Return [X, Y] of the center of cell containing provided text 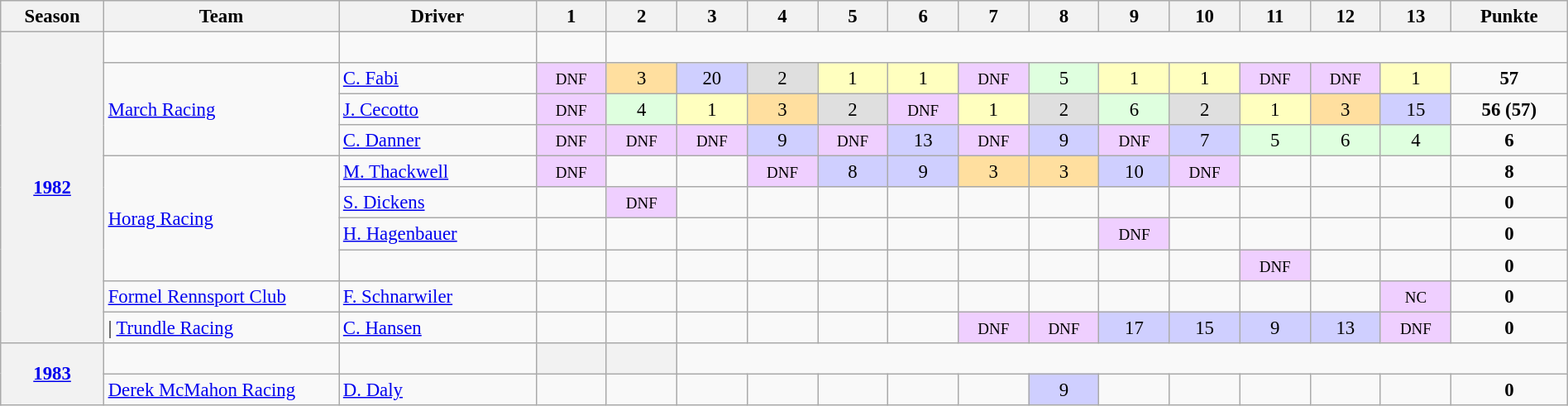
Derek McMahon Racing [221, 389]
M. Thackwell [438, 172]
57 [1508, 79]
20 [711, 79]
1982 [53, 188]
J. Cecotto [438, 110]
D. Daly [438, 389]
Formel Rennsport Club [221, 296]
H. Hagenbauer [438, 234]
11 [1275, 17]
Team [221, 17]
Driver [438, 17]
C. Danner [438, 141]
12 [1345, 17]
| Trundle Racing [221, 327]
F. Schnarwiler [438, 296]
17 [1135, 327]
Horag Racing [221, 218]
C. Fabi [438, 79]
1983 [53, 374]
March Racing [221, 109]
Punkte [1508, 17]
NC [1416, 296]
S. Dickens [438, 203]
56 (57) [1508, 110]
Season [53, 17]
C. Hansen [438, 327]
